Pinpoint the cell where the given text exists, returning its (x, y) midpoint coordinate. 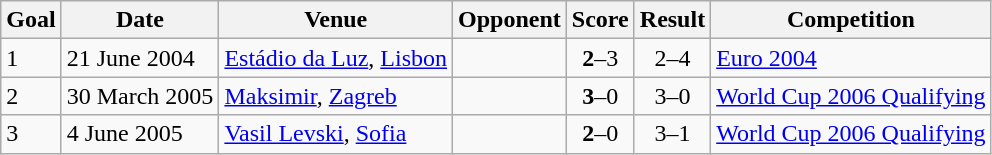
3 (31, 134)
Opponent (510, 20)
1 (31, 58)
3–1 (672, 134)
21 June 2004 (140, 58)
2–3 (600, 58)
Result (672, 20)
2–0 (600, 134)
Competition (851, 20)
Date (140, 20)
4 June 2005 (140, 134)
Estádio da Luz, Lisbon (336, 58)
Goal (31, 20)
Maksimir, Zagreb (336, 96)
Score (600, 20)
Euro 2004 (851, 58)
Vasil Levski, Sofia (336, 134)
Venue (336, 20)
2 (31, 96)
30 March 2005 (140, 96)
2–4 (672, 58)
